Detect which cell encompasses the target text, then output its (x, y) center coordinate. 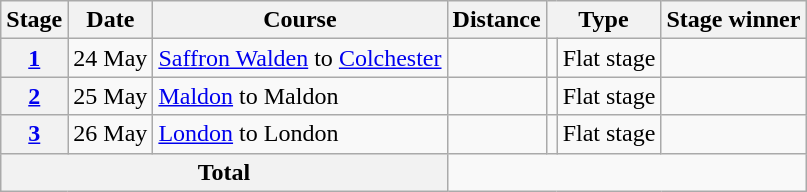
2 (34, 96)
Type (604, 20)
26 May (110, 134)
Distance (496, 20)
1 (34, 58)
Saffron Walden to Colchester (300, 58)
3 (34, 134)
24 May (110, 58)
Course (300, 20)
25 May (110, 96)
Total (224, 172)
London to London (300, 134)
Maldon to Maldon (300, 96)
Stage winner (734, 20)
Stage (34, 20)
Date (110, 20)
